For the text-containing cell, return its midpoint in [x, y] coordinate format. 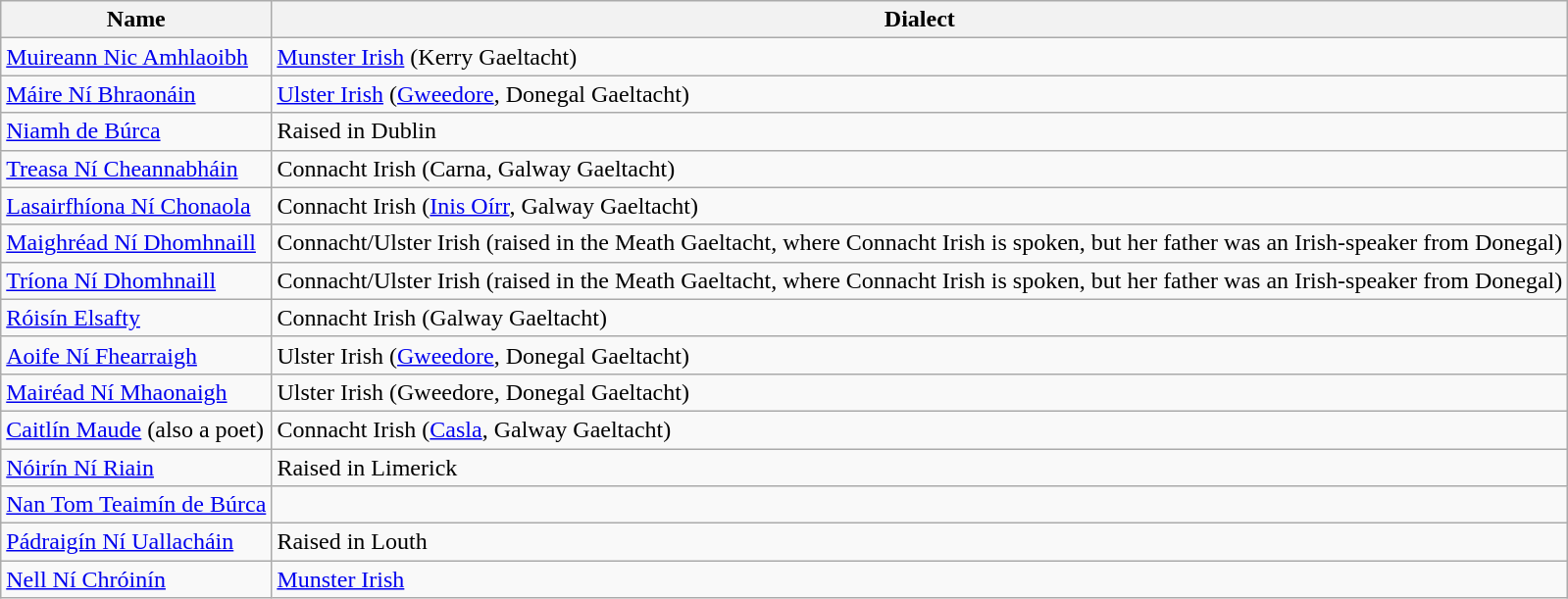
Dialect [920, 20]
Mairéad Ní Mhaonaigh [136, 392]
Munster Irish [920, 579]
Niamh de Búrca [136, 131]
Raised in Limerick [920, 468]
Nóirín Ní Riain [136, 468]
Munster Irish (Kerry Gaeltacht) [920, 57]
Máire Ní Bhraonáin [136, 94]
Nan Tom Teaimín de Búrca [136, 505]
Caitlín Maude (also a poet) [136, 429]
Tríona Ní Dhomhnaill [136, 280]
Róisín Elsafty [136, 318]
Lasairfhíona Ní Chonaola [136, 206]
Pádraigín Ní Uallacháin [136, 542]
Name [136, 20]
Raised in Louth [920, 542]
Connacht Irish (Casla, Galway Gaeltacht) [920, 429]
Raised in Dublin [920, 131]
Connacht Irish (Galway Gaeltacht) [920, 318]
Connacht Irish (Inis Oírr, Galway Gaeltacht) [920, 206]
Nell Ní Chróinín [136, 579]
Treasa Ní Cheannabháin [136, 169]
Aoife Ní Fhearraigh [136, 355]
Connacht Irish (Carna, Galway Gaeltacht) [920, 169]
Muireann Nic Amhlaoibh [136, 57]
Maighréad Ní Dhomhnaill [136, 243]
